Identify which cell holds the provided text, then report its (X, Y) central coordinate. 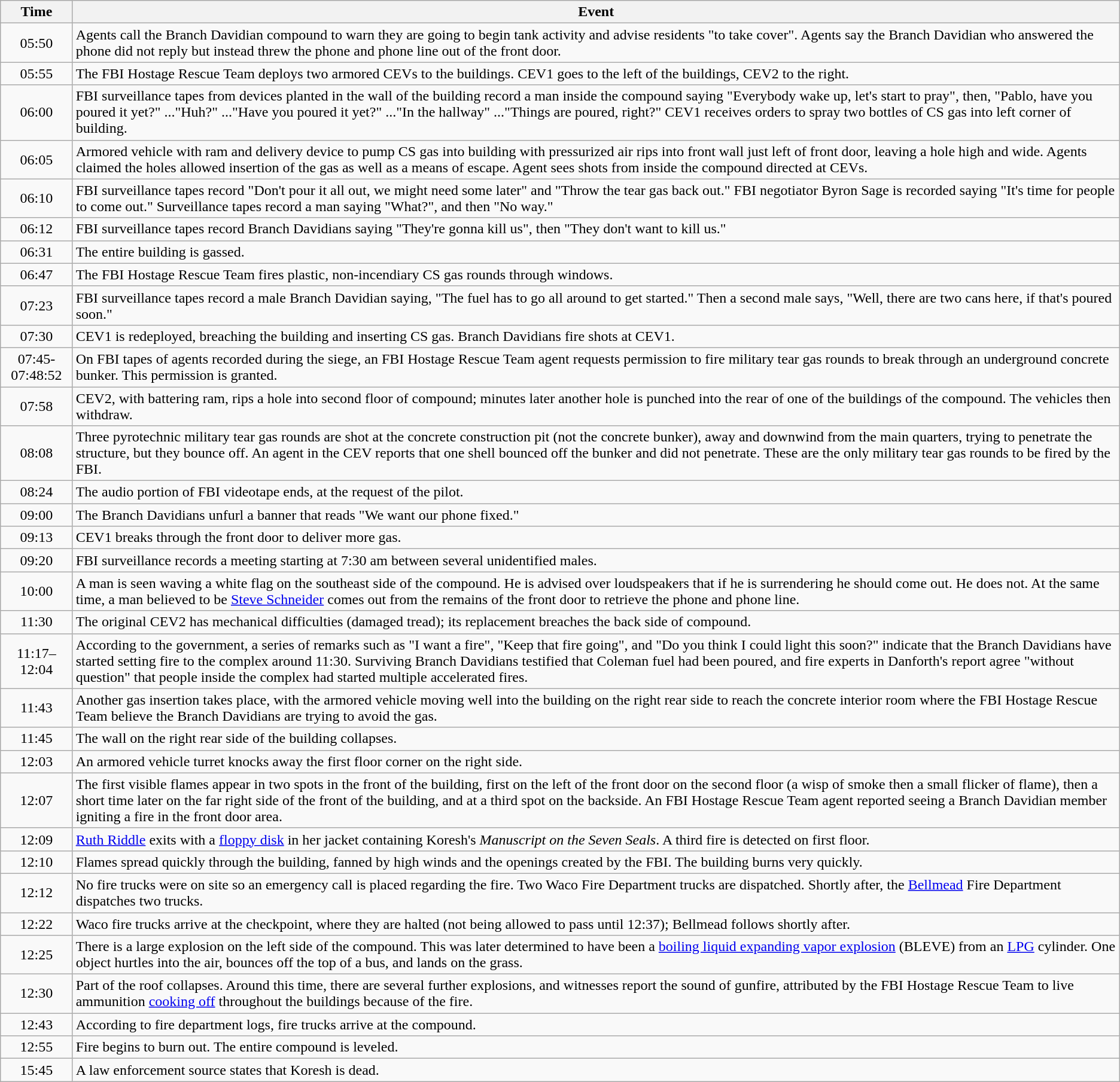
05:55 (36, 74)
09:13 (36, 538)
CEV1 is redeployed, breaching the building and inserting CS gas. Branch Davidians fire shots at CEV1. (596, 336)
CEV1 breaks through the front door to deliver more gas. (596, 538)
15:45 (36, 1070)
12:55 (36, 1047)
06:05 (36, 159)
Time (36, 12)
FBI surveillance records a meeting starting at 7:30 am between several unidentified males. (596, 560)
08:24 (36, 492)
07:58 (36, 406)
12:25 (36, 955)
The entire building is gassed. (596, 252)
06:10 (36, 199)
11:43 (36, 708)
06:00 (36, 112)
08:08 (36, 453)
06:31 (36, 252)
Fire begins to burn out. The entire compound is leveled. (596, 1047)
The FBI Hostage Rescue Team fires plastic, non-incendiary CS gas rounds through windows. (596, 275)
11:17–12:04 (36, 661)
05:50 (36, 43)
11:30 (36, 622)
07:45-07:48:52 (36, 367)
09:00 (36, 515)
06:12 (36, 229)
The audio portion of FBI videotape ends, at the request of the pilot. (596, 492)
According to fire department logs, fire trucks arrive at the compound. (596, 1025)
FBI surveillance tapes record Branch Davidians saying "They're gonna kill us", then "They don't want to kill us." (596, 229)
The wall on the right rear side of the building collapses. (596, 739)
12:03 (36, 761)
12:07 (36, 800)
Event (596, 12)
The FBI Hostage Rescue Team deploys two armored CEVs to the buildings. CEV1 goes to the left of the buildings, CEV2 to the right. (596, 74)
12:10 (36, 862)
Flames spread quickly through the building, fanned by high winds and the openings created by the FBI. The building burns very quickly. (596, 862)
The original CEV2 has mechanical difficulties (damaged tread); its replacement breaches the back side of compound. (596, 622)
12:22 (36, 924)
06:47 (36, 275)
Ruth Riddle exits with a floppy disk in her jacket containing Koresh's Manuscript on the Seven Seals. A third fire is detected on first floor. (596, 839)
Waco fire trucks arrive at the checkpoint, where they are halted (not being allowed to pass until 12:37); Bellmead follows shortly after. (596, 924)
07:30 (36, 336)
12:30 (36, 994)
12:12 (36, 892)
11:45 (36, 739)
An armored vehicle turret knocks away the first floor corner on the right side. (596, 761)
07:23 (36, 305)
The Branch Davidians unfurl a banner that reads "We want our phone fixed." (596, 515)
A law enforcement source states that Koresh is dead. (596, 1070)
09:20 (36, 560)
10:00 (36, 591)
12:43 (36, 1025)
12:09 (36, 839)
